Output the [x, y] coordinate of the center of the cell containing the given text.  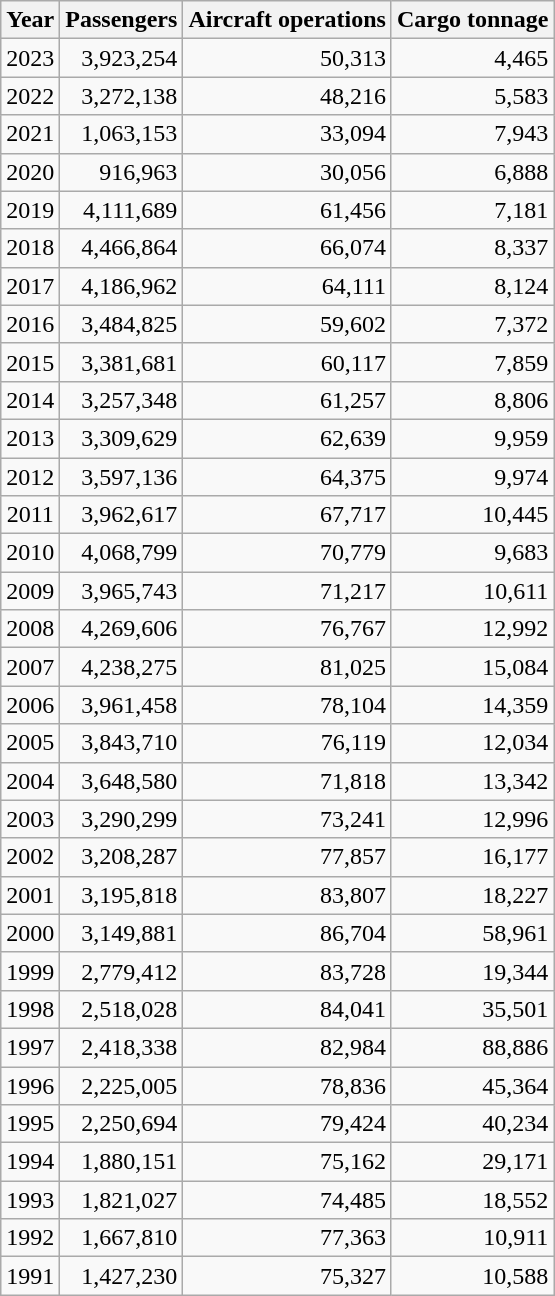
5,583 [472, 96]
3,257,348 [122, 400]
82,984 [288, 1047]
1997 [30, 1047]
1,880,151 [122, 1162]
2016 [30, 324]
3,309,629 [122, 438]
2010 [30, 553]
916,963 [122, 172]
2019 [30, 210]
4,466,864 [122, 248]
2,250,694 [122, 1124]
1,821,027 [122, 1200]
2018 [30, 248]
Aircraft operations [288, 20]
2000 [30, 933]
3,195,818 [122, 895]
18,227 [472, 895]
62,639 [288, 438]
3,962,617 [122, 515]
2003 [30, 819]
12,034 [472, 743]
4,111,689 [122, 210]
7,181 [472, 210]
2,518,028 [122, 1009]
7,372 [472, 324]
4,238,275 [122, 667]
59,602 [288, 324]
1998 [30, 1009]
13,342 [472, 781]
15,084 [472, 667]
60,117 [288, 362]
3,149,881 [122, 933]
2004 [30, 781]
2022 [30, 96]
2009 [30, 591]
75,162 [288, 1162]
18,552 [472, 1200]
74,485 [288, 1200]
2015 [30, 362]
79,424 [288, 1124]
3,272,138 [122, 96]
1999 [30, 971]
3,965,743 [122, 591]
9,974 [472, 477]
33,094 [288, 134]
1994 [30, 1162]
3,648,580 [122, 781]
9,683 [472, 553]
2001 [30, 895]
30,056 [288, 172]
3,208,287 [122, 857]
83,807 [288, 895]
2002 [30, 857]
1995 [30, 1124]
12,996 [472, 819]
67,717 [288, 515]
4,269,606 [122, 629]
10,445 [472, 515]
1991 [30, 1276]
2012 [30, 477]
78,104 [288, 705]
8,337 [472, 248]
Cargo tonnage [472, 20]
2014 [30, 400]
1,063,153 [122, 134]
61,257 [288, 400]
76,119 [288, 743]
6,888 [472, 172]
86,704 [288, 933]
61,456 [288, 210]
19,344 [472, 971]
1,667,810 [122, 1238]
64,375 [288, 477]
1993 [30, 1200]
29,171 [472, 1162]
2,418,338 [122, 1047]
2,779,412 [122, 971]
78,836 [288, 1085]
40,234 [472, 1124]
16,177 [472, 857]
1996 [30, 1085]
4,186,962 [122, 286]
71,217 [288, 591]
7,943 [472, 134]
4,465 [472, 58]
1992 [30, 1238]
3,597,136 [122, 477]
3,381,681 [122, 362]
77,857 [288, 857]
Year [30, 20]
3,843,710 [122, 743]
64,111 [288, 286]
81,025 [288, 667]
77,363 [288, 1238]
76,767 [288, 629]
48,216 [288, 96]
84,041 [288, 1009]
3,923,254 [122, 58]
3,961,458 [122, 705]
8,806 [472, 400]
2006 [30, 705]
2020 [30, 172]
2013 [30, 438]
45,364 [472, 1085]
2008 [30, 629]
2023 [30, 58]
83,728 [288, 971]
1,427,230 [122, 1276]
58,961 [472, 933]
8,124 [472, 286]
71,818 [288, 781]
70,779 [288, 553]
12,992 [472, 629]
2011 [30, 515]
10,911 [472, 1238]
2,225,005 [122, 1085]
2017 [30, 286]
88,886 [472, 1047]
14,359 [472, 705]
75,327 [288, 1276]
66,074 [288, 248]
7,859 [472, 362]
4,068,799 [122, 553]
2007 [30, 667]
Passengers [122, 20]
9,959 [472, 438]
50,313 [288, 58]
10,611 [472, 591]
10,588 [472, 1276]
3,290,299 [122, 819]
3,484,825 [122, 324]
73,241 [288, 819]
2005 [30, 743]
35,501 [472, 1009]
2021 [30, 134]
